Return the [X, Y] coordinate for the center point of the cell that contains the specified text.  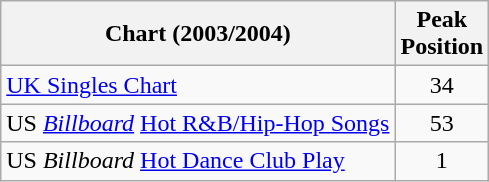
Chart (2003/2004) [198, 34]
US Billboard Hot R&B/Hip-Hop Songs [198, 123]
1 [442, 161]
US Billboard Hot Dance Club Play [198, 161]
34 [442, 85]
UK Singles Chart [198, 85]
53 [442, 123]
PeakPosition [442, 34]
